Locate the cell with the specified text and output its [x, y] center coordinate. 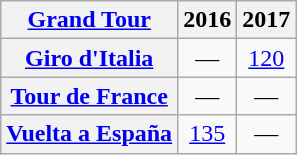
120 [266, 58]
Grand Tour [90, 20]
135 [208, 134]
2017 [266, 20]
2016 [208, 20]
Tour de France [90, 96]
Vuelta a España [90, 134]
Giro d'Italia [90, 58]
